Return (x, y) of the center of cell containing provided text 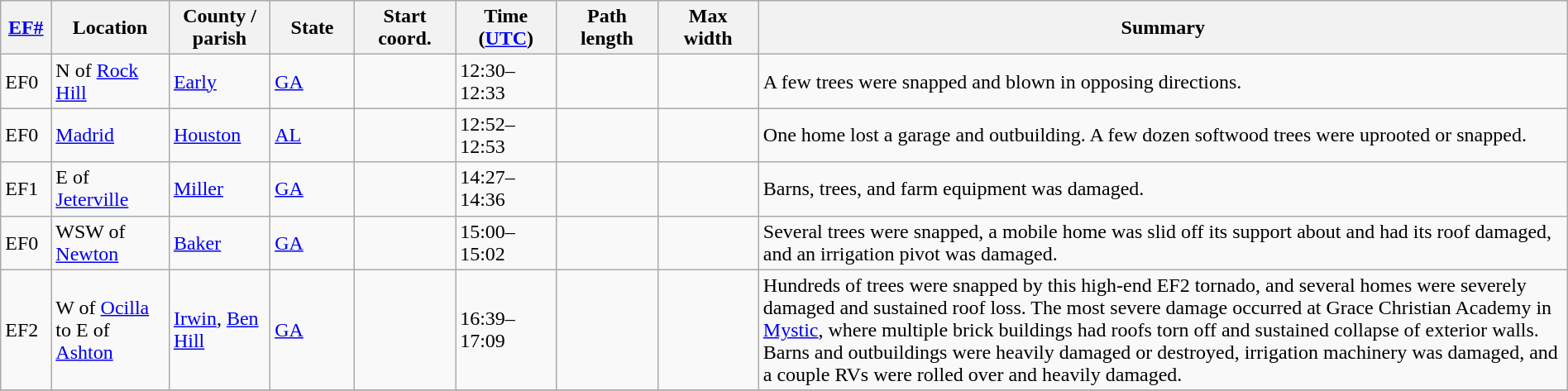
Barns, trees, and farm equipment was damaged. (1163, 188)
EF2 (26, 330)
Time (UTC) (506, 28)
Early (219, 81)
County / parish (219, 28)
Summary (1163, 28)
Location (111, 28)
Start coord. (404, 28)
Max width (708, 28)
Houston (219, 136)
A few trees were snapped and blown in opposing directions. (1163, 81)
15:00–15:02 (506, 243)
Path length (607, 28)
Baker (219, 243)
14:27–14:36 (506, 188)
W of Ocilla to E of Ashton (111, 330)
Irwin, Ben Hill (219, 330)
E of Jeterville (111, 188)
State (313, 28)
Madrid (111, 136)
N of Rock Hill (111, 81)
16:39–17:09 (506, 330)
12:52–12:53 (506, 136)
EF# (26, 28)
Miller (219, 188)
EF1 (26, 188)
AL (313, 136)
12:30–12:33 (506, 81)
WSW of Newton (111, 243)
Several trees were snapped, a mobile home was slid off its support about and had its roof damaged, and an irrigation pivot was damaged. (1163, 243)
One home lost a garage and outbuilding. A few dozen softwood trees were uprooted or snapped. (1163, 136)
